Provide the (x, y) coordinate of the cell's center where the given text is located.  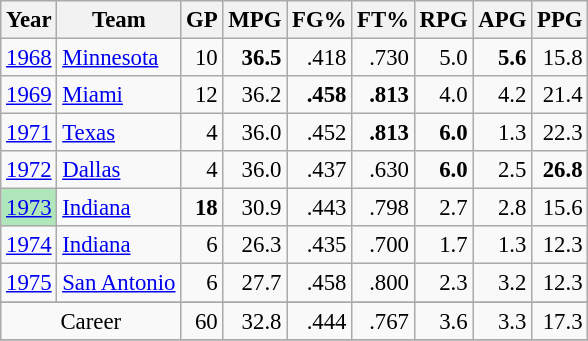
Career (91, 321)
18 (202, 208)
FG% (320, 20)
APG (502, 20)
5.0 (444, 58)
27.7 (255, 283)
1973 (29, 208)
.437 (320, 170)
FT% (384, 20)
1968 (29, 58)
2.7 (444, 208)
Minnesota (119, 58)
.730 (384, 58)
MPG (255, 20)
22.3 (560, 133)
1971 (29, 133)
30.9 (255, 208)
.435 (320, 245)
15.6 (560, 208)
2.3 (444, 283)
4.0 (444, 95)
.443 (320, 208)
2.5 (502, 170)
Team (119, 20)
.630 (384, 170)
.767 (384, 321)
.800 (384, 283)
Year (29, 20)
San Antonio (119, 283)
1975 (29, 283)
.444 (320, 321)
1972 (29, 170)
17.3 (560, 321)
5.6 (502, 58)
36.5 (255, 58)
GP (202, 20)
Texas (119, 133)
.700 (384, 245)
26.3 (255, 245)
1.7 (444, 245)
3.3 (502, 321)
10 (202, 58)
1969 (29, 95)
2.8 (502, 208)
RPG (444, 20)
32.8 (255, 321)
12 (202, 95)
4.2 (502, 95)
36.2 (255, 95)
Dallas (119, 170)
Miami (119, 95)
26.8 (560, 170)
15.8 (560, 58)
PPG (560, 20)
.418 (320, 58)
60 (202, 321)
3.2 (502, 283)
.798 (384, 208)
21.4 (560, 95)
3.6 (444, 321)
.452 (320, 133)
1974 (29, 245)
